Provide the [x, y] coordinate of the cell's center where the given text is located.  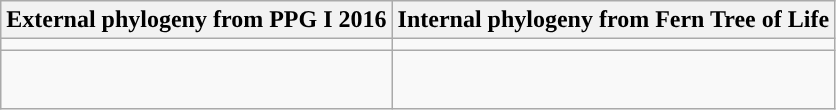
Internal phylogeny from Fern Tree of Life [614, 20]
External phylogeny from PPG I 2016 [196, 20]
